Find where the given text appears and provide that cell's center as [X, Y] coordinate. 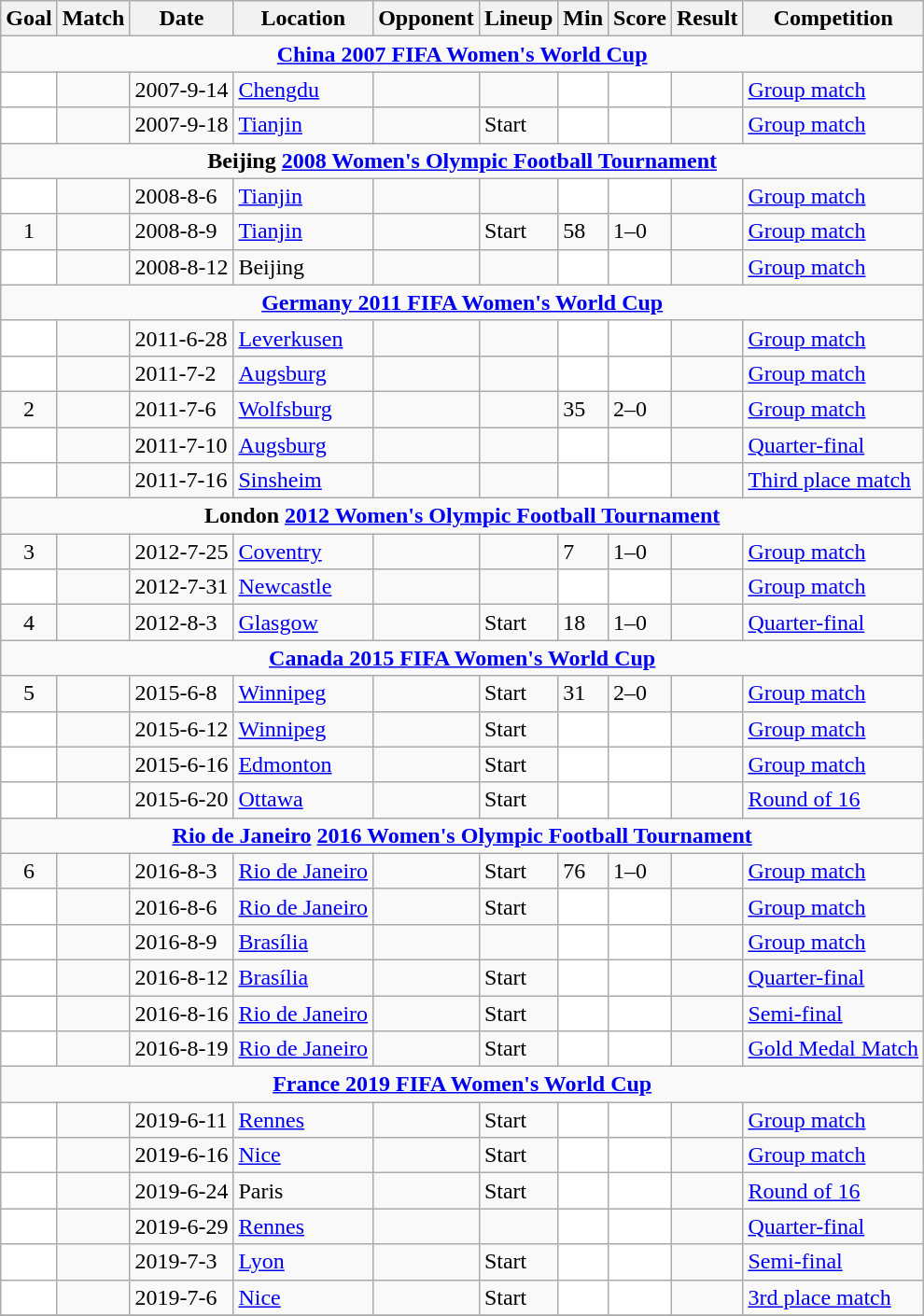
2012-7-31 [181, 587]
2019-6-24 [181, 1191]
2016-8-9 [181, 942]
2007-9-14 [181, 90]
2012-8-3 [181, 623]
2016-8-3 [181, 871]
Competition [833, 19]
2008-8-12 [181, 267]
2011-7-10 [181, 445]
2019-6-16 [181, 1155]
76 [583, 871]
1 [29, 231]
2019-6-29 [181, 1226]
58 [583, 231]
France 2019 FIFA Women's World Cup [463, 1085]
2008-8-6 [181, 196]
2012-7-25 [181, 552]
Paris [303, 1191]
2019-6-11 [181, 1120]
Canada 2015 FIFA Women's World Cup [463, 658]
Lineup [518, 19]
18 [583, 623]
2016-8-16 [181, 1013]
4 [29, 623]
Beijing 2008 Women's Olympic Football Tournament [463, 161]
2011-7-6 [181, 409]
2015-6-16 [181, 764]
2007-9-18 [181, 125]
Leverkusen [303, 338]
2 [29, 409]
2016-8-12 [181, 977]
6 [29, 871]
Score [640, 19]
7 [583, 552]
Coventry [303, 552]
Match [93, 19]
Min [583, 19]
2011-7-2 [181, 373]
2015-6-8 [181, 693]
2015-6-12 [181, 729]
Glasgow [303, 623]
2011-6-28 [181, 338]
Location [303, 19]
2011-7-16 [181, 481]
Sinsheim [303, 481]
Result [707, 19]
2019-7-3 [181, 1262]
Date [181, 19]
Lyon [303, 1262]
Beijing [303, 267]
Rio de Janeiro 2016 Women's Olympic Football Tournament [463, 835]
Wolfsburg [303, 409]
Edmonton [303, 764]
Gold Medal Match [833, 1049]
Germany 2011 FIFA Women's World Cup [463, 302]
31 [583, 693]
Goal [29, 19]
Opponent [427, 19]
Chengdu [303, 90]
5 [29, 693]
China 2007 FIFA Women's World Cup [463, 54]
2019-7-6 [181, 1297]
Ottawa [303, 800]
2015-6-20 [181, 800]
Third place match [833, 481]
2016-8-6 [181, 906]
2008-8-9 [181, 231]
London 2012 Women's Olympic Football Tournament [463, 516]
3 [29, 552]
3rd place match [833, 1297]
35 [583, 409]
Newcastle [303, 587]
2016-8-19 [181, 1049]
